Provide the [X, Y] coordinate of the cell's center where the given text is located.  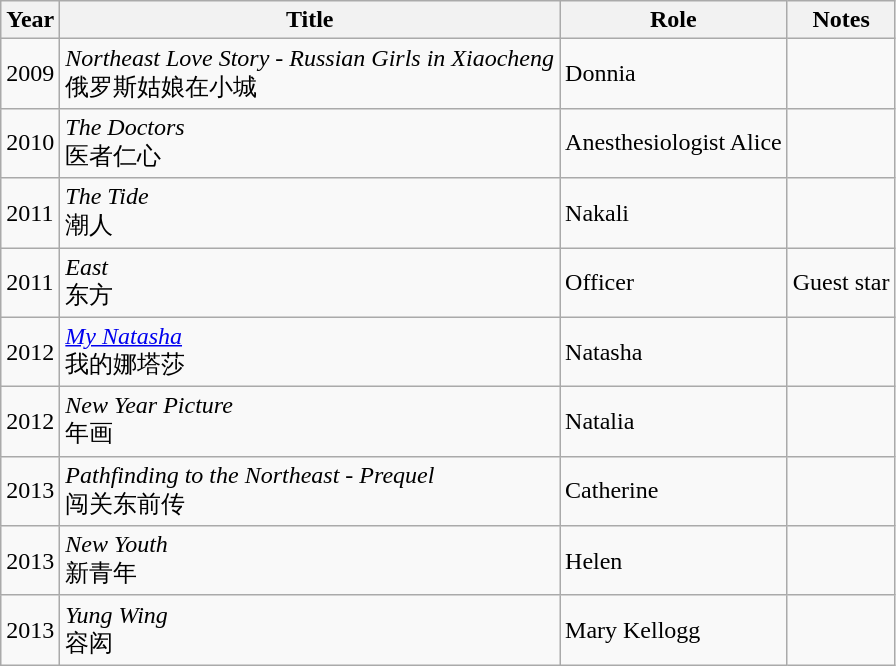
Catherine [674, 491]
Guest star [841, 283]
Year [30, 20]
Title [310, 20]
2009 [30, 74]
My Natasha我的娜塔莎 [310, 352]
Mary Kellogg [674, 630]
Helen [674, 561]
The Doctors医者仁心 [310, 143]
Anesthesiologist Alice [674, 143]
Pathfinding to the Northeast - Prequel闯关东前传 [310, 491]
The Tide潮人 [310, 213]
Role [674, 20]
Officer [674, 283]
New Year Picture年画 [310, 422]
New Youth新青年 [310, 561]
Natasha [674, 352]
2010 [30, 143]
Yung Wing容闳 [310, 630]
Northeast Love Story - Russian Girls in Xiaocheng俄罗斯姑娘在小城 [310, 74]
Nakali [674, 213]
East东方 [310, 283]
Notes [841, 20]
Natalia [674, 422]
Donnia [674, 74]
